Locate the cell with the specified text and output its (x, y) center coordinate. 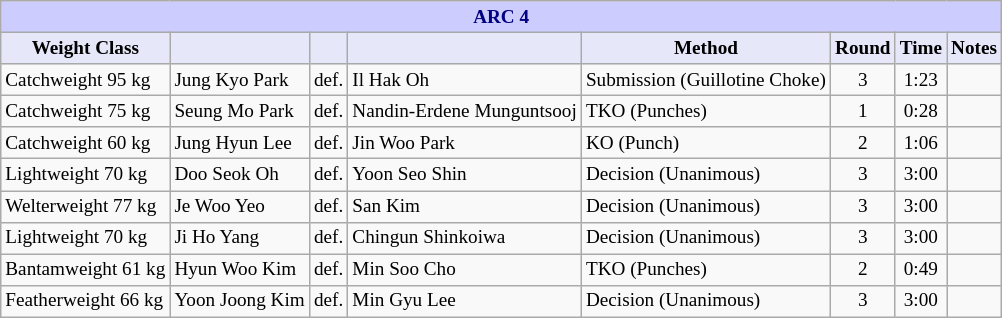
Hyun Woo Kim (240, 270)
KO (Punch) (706, 143)
Bantamweight 61 kg (86, 270)
Chingun Shinkoiwa (465, 238)
ARC 4 (502, 17)
Yoon Seo Shin (465, 175)
Min Soo Cho (465, 270)
Catchweight 60 kg (86, 143)
Jung Hyun Lee (240, 143)
Submission (Guillotine Choke) (706, 80)
Je Woo Yeo (240, 206)
1:23 (920, 80)
Ji Ho Yang (240, 238)
Notes (974, 48)
Jin Woo Park (465, 143)
Featherweight 66 kg (86, 301)
Seung Mo Park (240, 111)
1:06 (920, 143)
San Kim (465, 206)
1 (862, 111)
Nandin-Erdene Munguntsooj (465, 111)
Jung Kyo Park (240, 80)
Min Gyu Lee (465, 301)
Catchweight 95 kg (86, 80)
Method (706, 48)
0:49 (920, 270)
Catchweight 75 kg (86, 111)
0:28 (920, 111)
Round (862, 48)
Il Hak Oh (465, 80)
Time (920, 48)
Yoon Joong Kim (240, 301)
Weight Class (86, 48)
Welterweight 77 kg (86, 206)
Doo Seok Oh (240, 175)
